Output the (x, y) coordinate of the center of the cell containing the given text.  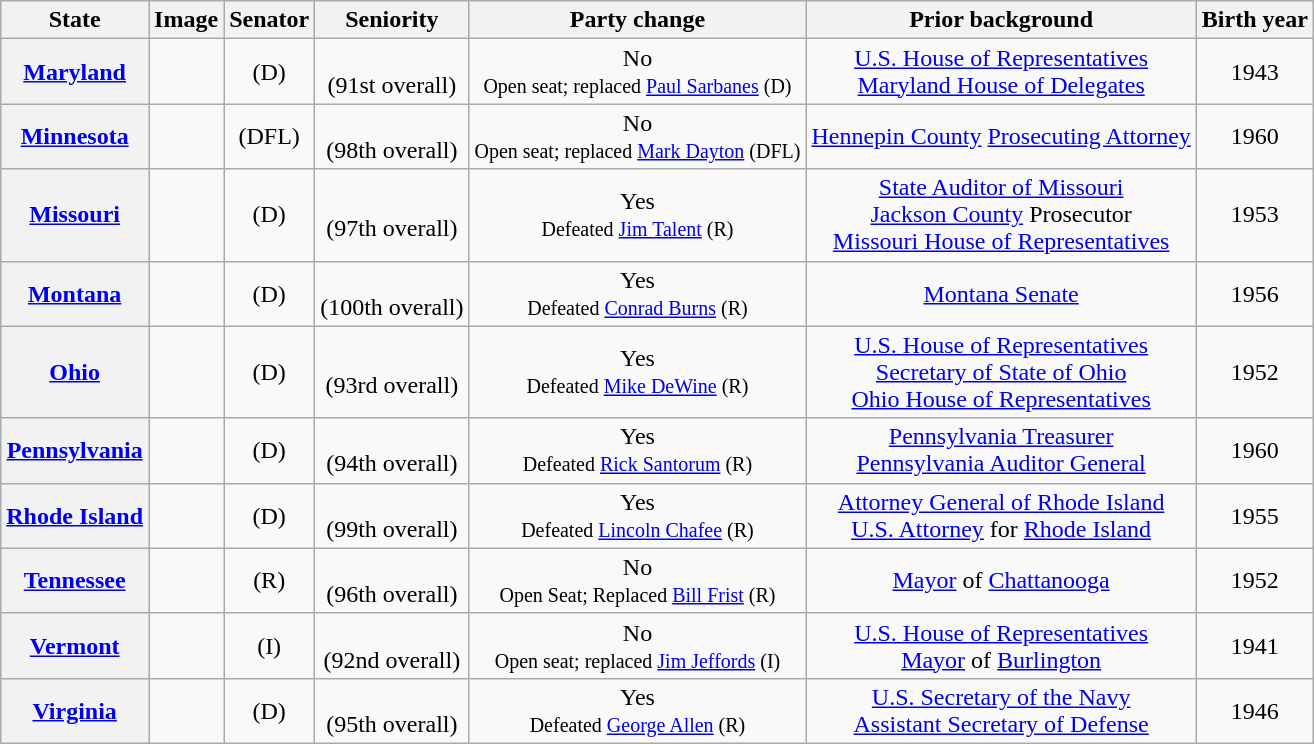
Yes Defeated Conrad Burns (R) (638, 294)
Yes Defeated Rick Santorum (R) (638, 450)
Missouri (75, 215)
(100th overall) (392, 294)
(96th overall) (392, 580)
U.S. House of RepresentativesMayor of Burlington (1001, 646)
Image (186, 20)
1956 (1254, 294)
Yes Defeated Lincoln Chafee (R) (638, 516)
(94th overall) (392, 450)
State Auditor of MissouriJackson County ProsecutorMissouri House of Representatives (1001, 215)
Maryland (75, 72)
Seniority (392, 20)
1941 (1254, 646)
Vermont (75, 646)
Birth year (1254, 20)
Rhode Island (75, 516)
(98th overall) (392, 136)
(DFL) (270, 136)
Virginia (75, 710)
Tennessee (75, 580)
1943 (1254, 72)
U.S. Secretary of the NavyAssistant Secretary of Defense (1001, 710)
(92nd overall) (392, 646)
Yes Defeated Mike DeWine (R) (638, 372)
1946 (1254, 710)
Senator (270, 20)
(99th overall) (392, 516)
Pennsylvania (75, 450)
U.S. House of RepresentativesSecretary of State of OhioOhio House of Representatives (1001, 372)
Montana Senate (1001, 294)
Attorney General of Rhode IslandU.S. Attorney for Rhode Island (1001, 516)
Prior background (1001, 20)
U.S. House of RepresentativesMaryland House of Delegates (1001, 72)
(91st overall) (392, 72)
(93rd overall) (392, 372)
Mayor of Chattanooga (1001, 580)
Pennsylvania TreasurerPennsylvania Auditor General (1001, 450)
(I) (270, 646)
No Open Seat; Replaced Bill Frist (R) (638, 580)
Minnesota (75, 136)
Montana (75, 294)
Party change (638, 20)
Hennepin County Prosecuting Attorney (1001, 136)
State (75, 20)
No Open seat; replaced Jim Jeffords (I) (638, 646)
Ohio (75, 372)
No Open seat; replaced Paul Sarbanes (D) (638, 72)
No Open seat; replaced Mark Dayton (DFL) (638, 136)
1955 (1254, 516)
Yes Defeated Jim Talent (R) (638, 215)
(97th overall) (392, 215)
Yes Defeated George Allen (R) (638, 710)
(95th overall) (392, 710)
1953 (1254, 215)
(R) (270, 580)
